Provide the (X, Y) coordinate of the cell's center where the given text is located.  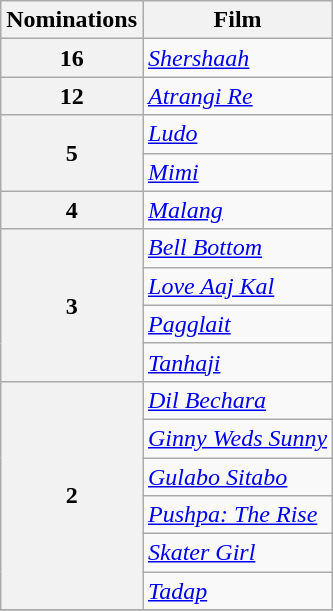
Nominations (72, 20)
Love Aaj Kal (237, 286)
Dil Bechara (237, 400)
Mimi (237, 172)
Ludo (237, 134)
Gulabo Sitabo (237, 477)
Malang (237, 210)
Atrangi Re (237, 96)
Bell Bottom (237, 248)
Tadap (237, 591)
Tanhaji (237, 362)
Shershaah (237, 58)
4 (72, 210)
3 (72, 305)
16 (72, 58)
12 (72, 96)
Pushpa: The Rise (237, 515)
5 (72, 153)
Pagglait (237, 324)
Ginny Weds Sunny (237, 438)
Film (237, 20)
Skater Girl (237, 553)
2 (72, 495)
